Pinpoint the cell where the given text exists, returning its (x, y) midpoint coordinate. 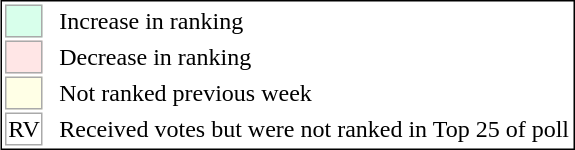
RV (24, 128)
Increase in ranking (314, 20)
Not ranked previous week (314, 92)
Decrease in ranking (314, 56)
Received votes but were not ranked in Top 25 of poll (314, 128)
